Find where the given text appears and provide that cell's center as (X, Y) coordinate. 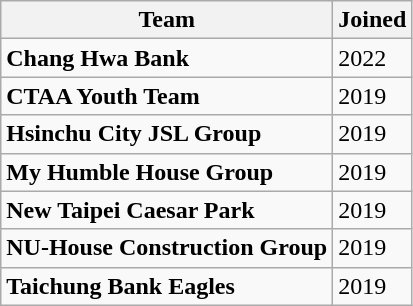
Chang Hwa Bank (167, 58)
CTAA Youth Team (167, 96)
Taichung Bank Eagles (167, 286)
Hsinchu City JSL Group (167, 134)
My Humble House Group (167, 172)
New Taipei Caesar Park (167, 210)
2022 (372, 58)
Team (167, 20)
Joined (372, 20)
NU-House Construction Group (167, 248)
